Scan for the cell matching the given text and deliver its [X, Y] coordinate at center. 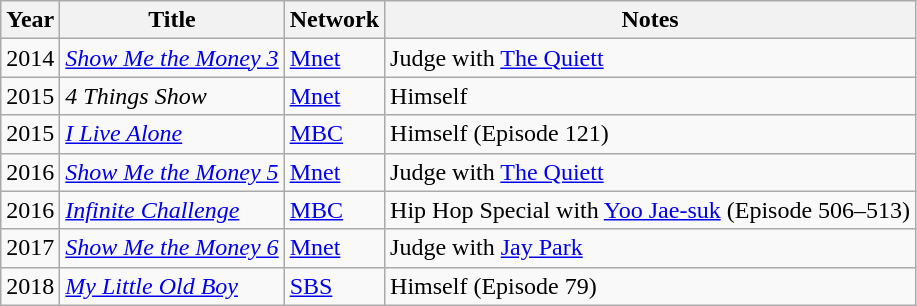
Show Me the Money 3 [172, 58]
Himself [650, 96]
I Live Alone [172, 134]
Hip Hop Special with Yoo Jae-suk (Episode 506–513) [650, 210]
2014 [30, 58]
SBS [334, 286]
Notes [650, 20]
Title [172, 20]
Show Me the Money 5 [172, 172]
My Little Old Boy [172, 286]
Himself (Episode 79) [650, 286]
Year [30, 20]
Infinite Challenge [172, 210]
2018 [30, 286]
Network [334, 20]
Show Me the Money 6 [172, 248]
2017 [30, 248]
4 Things Show [172, 96]
Judge with Jay Park [650, 248]
Himself (Episode 121) [650, 134]
